Return [x, y] of the center of cell containing provided text 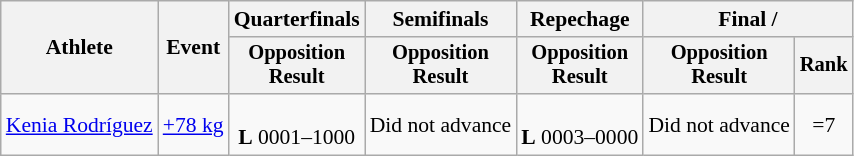
Event [194, 48]
L 0003–0000 [580, 124]
+78 kg [194, 124]
Final / [748, 19]
=7 [824, 124]
Kenia Rodríguez [80, 124]
Repechage [580, 19]
Quarterfinals [297, 19]
Rank [824, 66]
L 0001–1000 [297, 124]
Athlete [80, 48]
Semifinals [441, 19]
